Search for the cell housing the specified text and yield its (x, y) center coordinate. 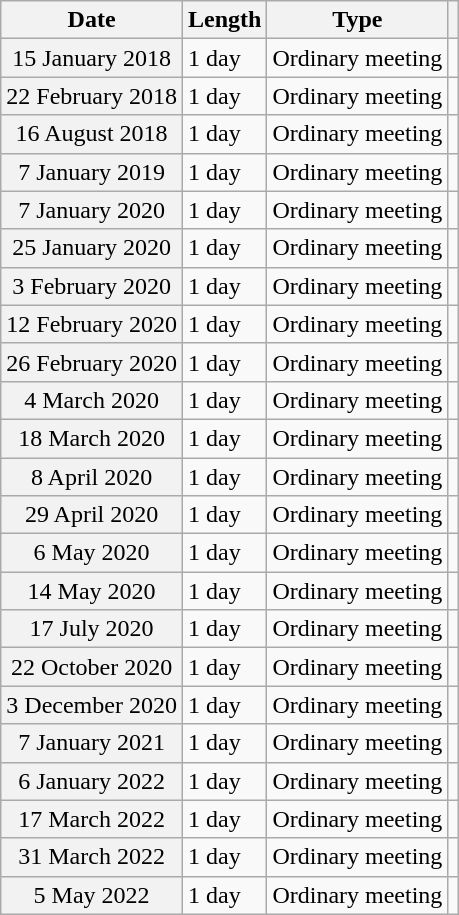
29 April 2020 (92, 515)
31 March 2022 (92, 857)
6 May 2020 (92, 553)
7 January 2019 (92, 172)
5 May 2022 (92, 895)
Date (92, 20)
7 January 2021 (92, 743)
17 March 2022 (92, 819)
26 February 2020 (92, 362)
16 August 2018 (92, 134)
25 January 2020 (92, 248)
Type (358, 20)
7 January 2020 (92, 210)
15 January 2018 (92, 58)
22 October 2020 (92, 667)
Length (224, 20)
14 May 2020 (92, 591)
22 February 2018 (92, 96)
4 March 2020 (92, 400)
17 July 2020 (92, 629)
12 February 2020 (92, 324)
3 December 2020 (92, 705)
18 March 2020 (92, 438)
6 January 2022 (92, 781)
3 February 2020 (92, 286)
8 April 2020 (92, 477)
